Return the [x, y] coordinate for the center point of the cell that contains the specified text.  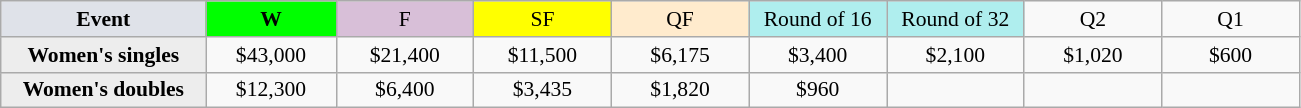
$12,300 [271, 90]
$1,020 [1093, 55]
QF [680, 19]
$11,500 [543, 55]
$21,400 [405, 55]
Women's singles [104, 55]
$43,000 [271, 55]
Q2 [1093, 19]
$2,100 [955, 55]
Round of 16 [818, 19]
SF [543, 19]
Women's doubles [104, 90]
$6,400 [405, 90]
$3,400 [818, 55]
$3,435 [543, 90]
Q1 [1231, 19]
Round of 32 [955, 19]
F [405, 19]
$6,175 [680, 55]
Event [104, 19]
$1,820 [680, 90]
$960 [818, 90]
W [271, 19]
$600 [1231, 55]
